Return the [x, y] coordinate for the center point of the cell that contains the specified text.  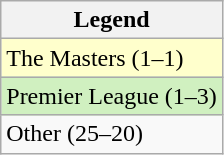
Premier League (1–3) [112, 96]
Legend [112, 20]
Other (25–20) [112, 134]
The Masters (1–1) [112, 58]
